For the text-containing cell, return its midpoint in [X, Y] coordinate format. 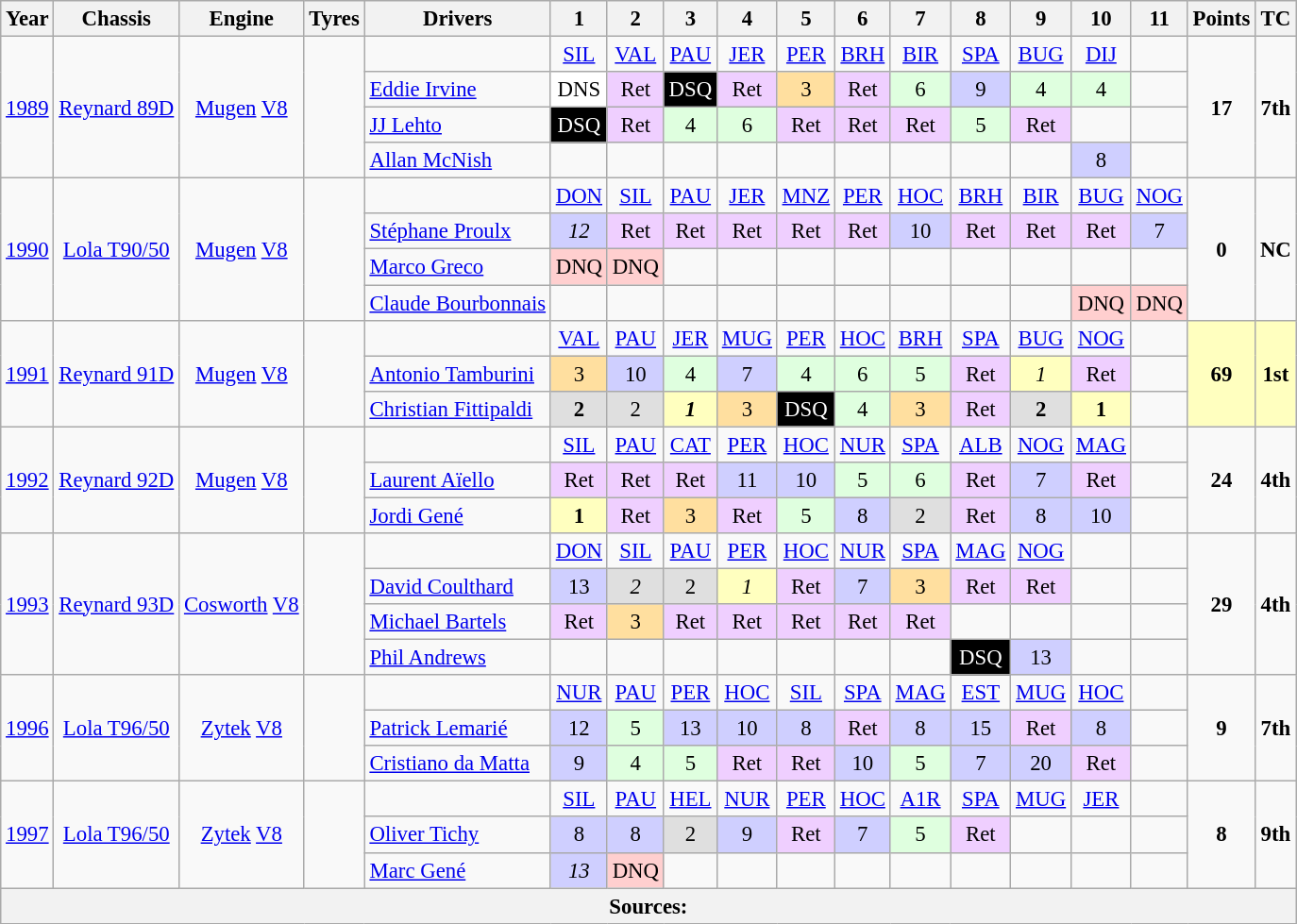
24 [1221, 479]
Allan McNish [457, 160]
Sources: [648, 906]
EST [981, 693]
15 [981, 729]
Eddie Irvine [457, 90]
9th [1276, 834]
David Coulthard [457, 586]
Cristiano da Matta [457, 764]
69 [1221, 374]
Cosworth V8 [242, 604]
1989 [27, 108]
1993 [27, 604]
Reynard 92D [117, 479]
Laurent Aïello [457, 480]
Drivers [457, 19]
20 [1041, 764]
DIJ [1101, 55]
Antonio Tamburini [457, 374]
Phil Andrews [457, 658]
1990 [27, 249]
Reynard 89D [117, 108]
1997 [27, 834]
Patrick Lemarié [457, 729]
Marco Greco [457, 267]
17 [1221, 108]
Claude Bourbonnais [457, 303]
Marc Gené [457, 870]
Oliver Tichy [457, 835]
Engine [242, 19]
JJ Lehto [457, 126]
DNS [579, 90]
Reynard 93D [117, 604]
Tyres [334, 19]
ALB [981, 445]
0 [1221, 249]
Christian Fittipaldi [457, 409]
Points [1221, 19]
MNZ [806, 196]
Stéphane Proulx [457, 231]
1991 [27, 374]
Michael Bartels [457, 622]
1996 [27, 729]
CAT [690, 445]
Chassis [117, 19]
29 [1221, 604]
HEL [690, 799]
Lola T90/50 [117, 249]
Year [27, 19]
TC [1276, 19]
Reynard 91D [117, 374]
A1R [920, 799]
NC [1276, 249]
Jordi Gené [457, 515]
1992 [27, 479]
1st [1276, 374]
